Extract the [X, Y] coordinate from the center of the cell holding the provided text.  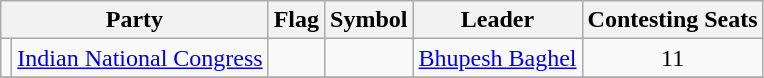
Leader [498, 20]
Flag [296, 20]
Symbol [369, 20]
Indian National Congress [140, 58]
11 [672, 58]
Party [134, 20]
Bhupesh Baghel [498, 58]
Contesting Seats [672, 20]
